Detect which cell encompasses the target text, then output its (x, y) center coordinate. 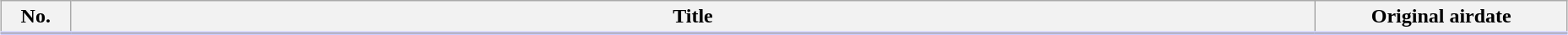
Original airdate (1441, 17)
Title (693, 17)
No. (35, 17)
